Detect which cell encompasses the target text, then output its [x, y] center coordinate. 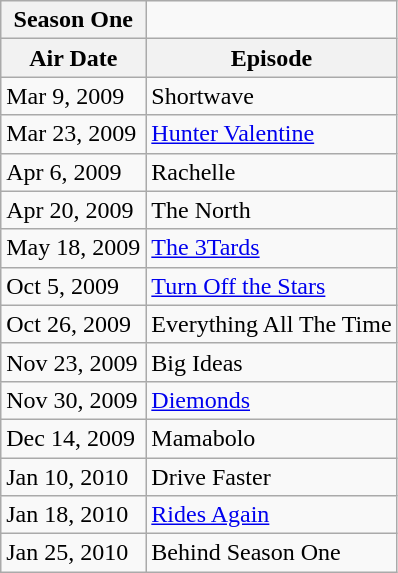
Mar 9, 2009 [74, 96]
Shortwave [272, 96]
Drive Faster [272, 477]
Mar 23, 2009 [74, 134]
Rachelle [272, 172]
May 18, 2009 [74, 248]
The North [272, 210]
Oct 5, 2009 [74, 286]
Big Ideas [272, 362]
Hunter Valentine [272, 134]
Nov 23, 2009 [74, 362]
Everything All The Time [272, 324]
Jan 10, 2010 [74, 477]
Diemonds [272, 400]
Episode [272, 58]
Jan 25, 2010 [74, 553]
Oct 26, 2009 [74, 324]
Turn Off the Stars [272, 286]
Dec 14, 2009 [74, 438]
Jan 18, 2010 [74, 515]
Apr 20, 2009 [74, 210]
Air Date [74, 58]
Nov 30, 2009 [74, 400]
Behind Season One [272, 553]
Apr 6, 2009 [74, 172]
Season One [74, 20]
Mamabolo [272, 438]
The 3Tards [272, 248]
Rides Again [272, 515]
